Extract the (X, Y) coordinate from the center of the cell holding the provided text.  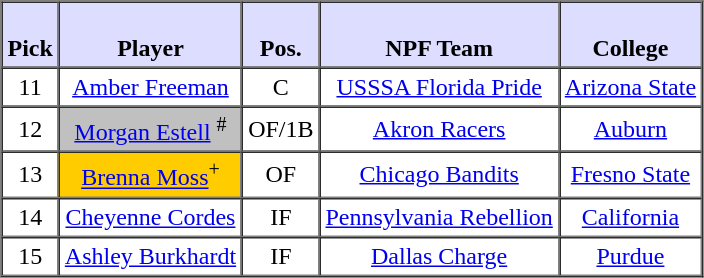
15 (30, 256)
Arizona State (630, 88)
California (630, 216)
Brenna Moss+ (150, 174)
11 (30, 88)
Akron Racers (440, 128)
Auburn (630, 128)
Dallas Charge (440, 256)
OF (280, 174)
NPF Team (440, 35)
Ashley Burkhardt (150, 256)
College (630, 35)
Cheyenne Cordes (150, 216)
Pick (30, 35)
Fresno State (630, 174)
13 (30, 174)
Pennsylvania Rebellion (440, 216)
Morgan Estell # (150, 128)
C (280, 88)
OF/1B (280, 128)
Chicago Bandits (440, 174)
Player (150, 35)
Amber Freeman (150, 88)
Pos. (280, 35)
USSSA Florida Pride (440, 88)
12 (30, 128)
Purdue (630, 256)
14 (30, 216)
